Pinpoint the cell where the given text exists, returning its (X, Y) midpoint coordinate. 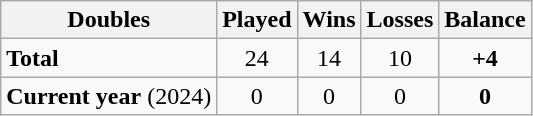
24 (257, 58)
Losses (400, 20)
Played (257, 20)
Balance (485, 20)
10 (400, 58)
Total (109, 58)
Current year (2024) (109, 96)
Wins (329, 20)
14 (329, 58)
+4 (485, 58)
Doubles (109, 20)
